Extract the [x, y] coordinate from the center of the cell holding the provided text.  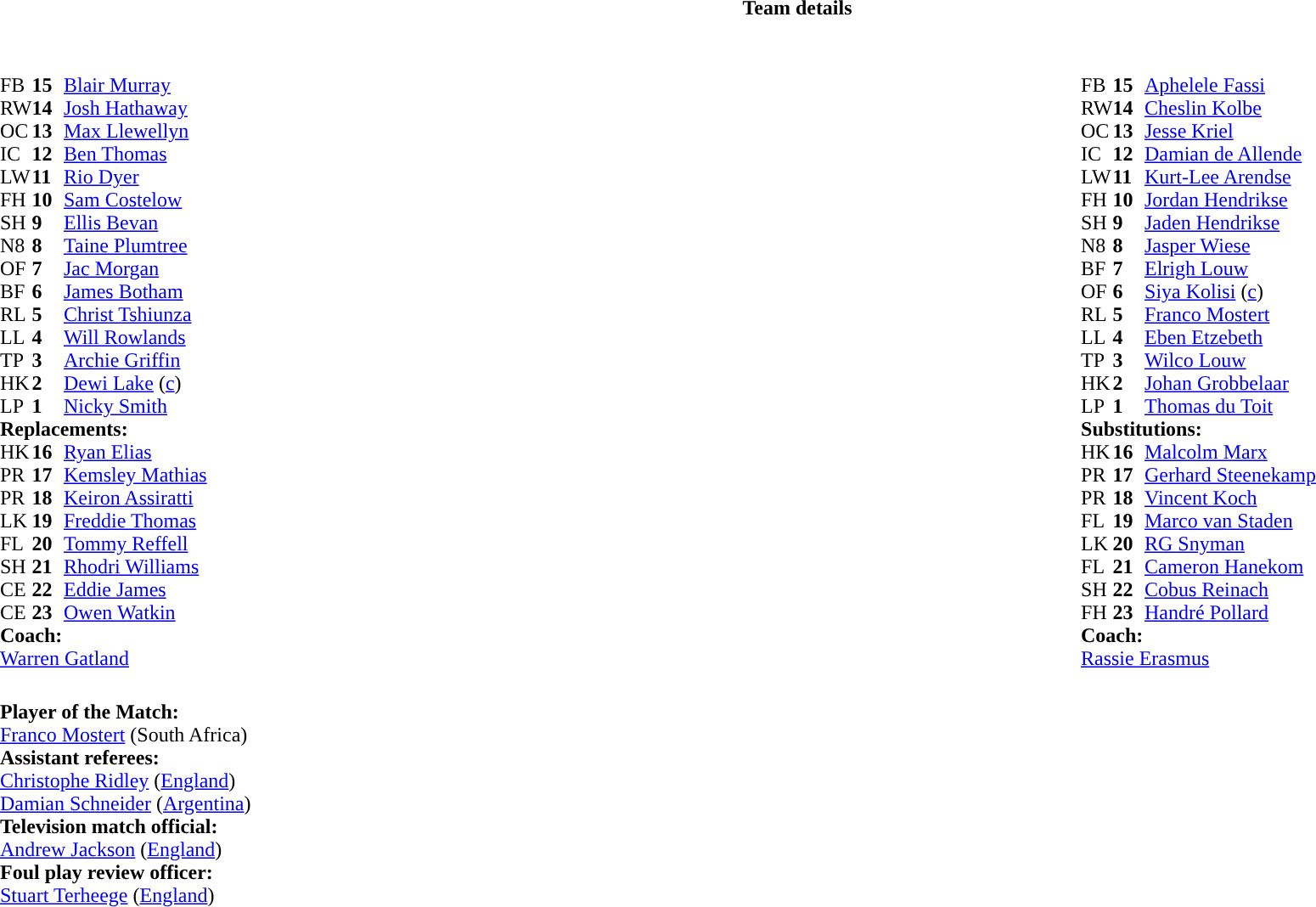
Jasper Wiese [1230, 246]
Kemsley Mathias [136, 476]
Ben Thomas [136, 155]
Kurt-Lee Arendse [1230, 177]
Marco van Staden [1230, 521]
Substitutions: [1199, 430]
Dewi Lake (c) [136, 384]
Jaden Hendrikse [1230, 223]
Replacements: [104, 430]
Ellis Bevan [136, 223]
Ryan Elias [136, 452]
Franco Mostert [1230, 314]
Owen Watkin [136, 613]
Jesse Kriel [1230, 131]
Sam Costelow [136, 200]
Keiron Assiratti [136, 498]
Tommy Reffell [136, 544]
Gerhard Steenekamp [1230, 476]
Johan Grobbelaar [1230, 384]
Cameron Hanekom [1230, 567]
Cheslin Kolbe [1230, 109]
Rassie Erasmus [1199, 659]
James Botham [136, 292]
Vincent Koch [1230, 498]
Freddie Thomas [136, 521]
Will Rowlands [136, 338]
Aphelele Fassi [1230, 85]
Wilco Louw [1230, 360]
Nicky Smith [136, 406]
Thomas du Toit [1230, 406]
Rhodri Williams [136, 567]
Eddie James [136, 589]
Jac Morgan [136, 268]
Eben Etzebeth [1230, 338]
Christ Tshiunza [136, 314]
Taine Plumtree [136, 246]
Siya Kolisi (c) [1230, 292]
Handré Pollard [1230, 613]
Blair Murray [136, 85]
Cobus Reinach [1230, 589]
Damian de Allende [1230, 155]
Max Llewellyn [136, 131]
Archie Griffin [136, 360]
Elrigh Louw [1230, 268]
Malcolm Marx [1230, 452]
Rio Dyer [136, 177]
Josh Hathaway [136, 109]
Jordan Hendrikse [1230, 200]
RG Snyman [1230, 544]
Warren Gatland [104, 659]
